Find where the given text appears and provide that cell's center as [x, y] coordinate. 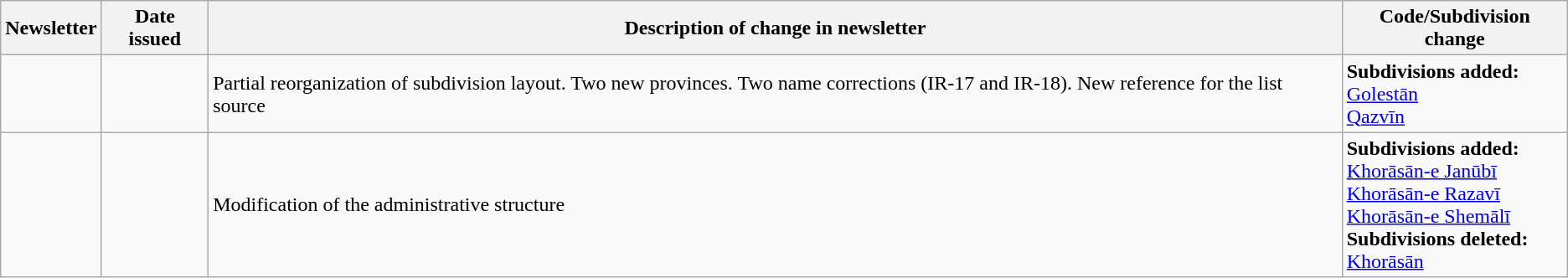
Subdivisions added: Khorāsān-e Janūbī Khorāsān-e Razavī Khorāsān-e Shemālī Subdivisions deleted: Khorāsān [1454, 204]
Modification of the administrative structure [776, 204]
Subdivisions added: Golestān Qazvīn [1454, 94]
Partial reorganization of subdivision layout. Two new provinces. Two name corrections (IR-17 and IR-18). New reference for the list source [776, 94]
Newsletter [51, 28]
Code/Subdivision change [1454, 28]
Description of change in newsletter [776, 28]
Date issued [155, 28]
